Return the [x, y] coordinate for the center point of the cell that contains the specified text.  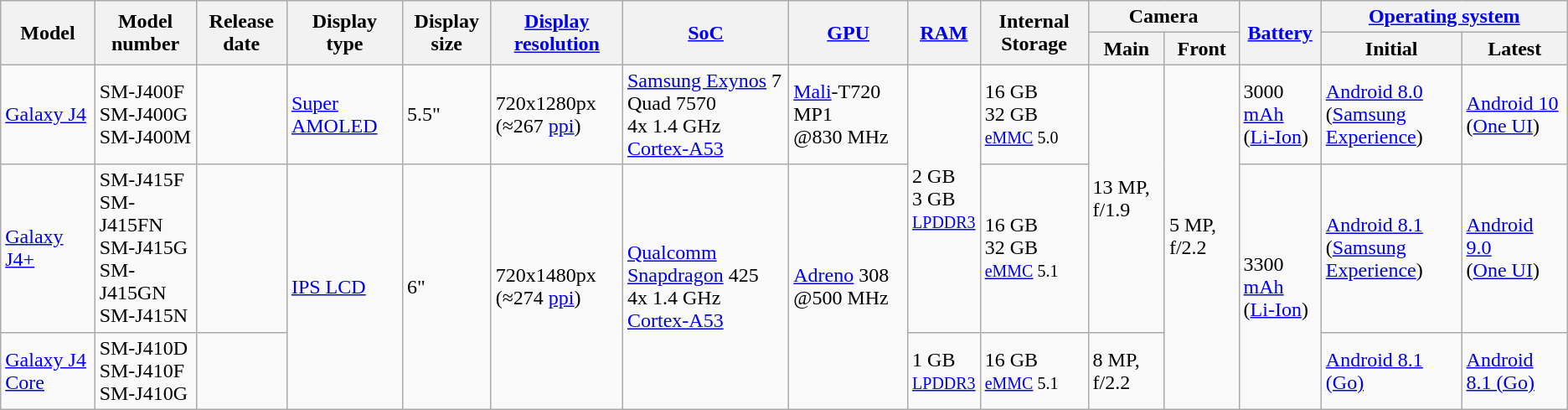
720x1480px(≈274 ppi) [556, 287]
5.5" [446, 114]
16 GBeMMC 5.1 [1034, 371]
Adreno 308@500 MHz [848, 287]
Main [1126, 49]
Operating system [1444, 17]
3000 mAh(Li-Ion) [1280, 114]
Super AMOLED [344, 114]
2 GB3 GBLPDDR3 [945, 198]
13 MP, f/1.9 [1126, 198]
Android 8.0(Samsung Experience) [1391, 114]
Camera [1163, 17]
Samsung Exynos 7 Quad 75704x 1.4 GHz Cortex-A53 [705, 114]
Android 9.0(One UI) [1514, 248]
Release date [241, 33]
SM-J410DSM-J410FSM-J410G [146, 371]
Latest [1514, 49]
Display size [446, 33]
16 GB32 GBeMMC 5.1 [1034, 248]
720x1280px(≈267 ppi) [556, 114]
1 GBLPDDR3 [945, 371]
16 GB32 GBeMMC 5.0 [1034, 114]
Android 8.1(Samsung Experience) [1391, 248]
Mali-T720 MP1@830 MHz [848, 114]
5 MP, f/2.2 [1201, 236]
IPS LCD [344, 287]
Initial [1391, 49]
Front [1201, 49]
SoC [705, 33]
Android 10(One UI) [1514, 114]
3300 mAh(Li-Ion) [1280, 287]
Galaxy J4 Core [48, 371]
Qualcomm Snapdragon 4254x 1.4 GHz Cortex-A53 [705, 287]
8 MP, f/2.2 [1126, 371]
GPU [848, 33]
Galaxy J4+ [48, 248]
Model [48, 33]
Display resolution [556, 33]
Battery [1280, 33]
Galaxy J4 [48, 114]
Display type [344, 33]
Model number [146, 33]
RAM [945, 33]
SM-J415FSM-J415FNSM-J415GSM-J415GNSM-J415N [146, 248]
6" [446, 287]
SM-J400FSM-J400GSM-J400M [146, 114]
Internal Storage [1034, 33]
